From the cell containing the given text, extract its center point as (X, Y) coordinate. 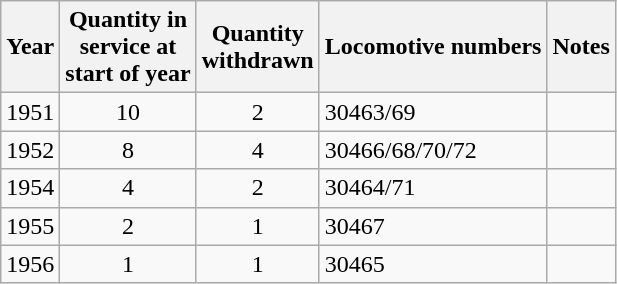
10 (128, 112)
1951 (30, 112)
30467 (433, 226)
Locomotive numbers (433, 47)
1954 (30, 188)
8 (128, 150)
Notes (581, 47)
30463/69 (433, 112)
30465 (433, 264)
1952 (30, 150)
1955 (30, 226)
Quantity inservice atstart of year (128, 47)
Quantitywithdrawn (258, 47)
Year (30, 47)
30466/68/70/72 (433, 150)
1956 (30, 264)
30464/71 (433, 188)
